Provide the [X, Y] coordinate of the cell's center where the given text is located.  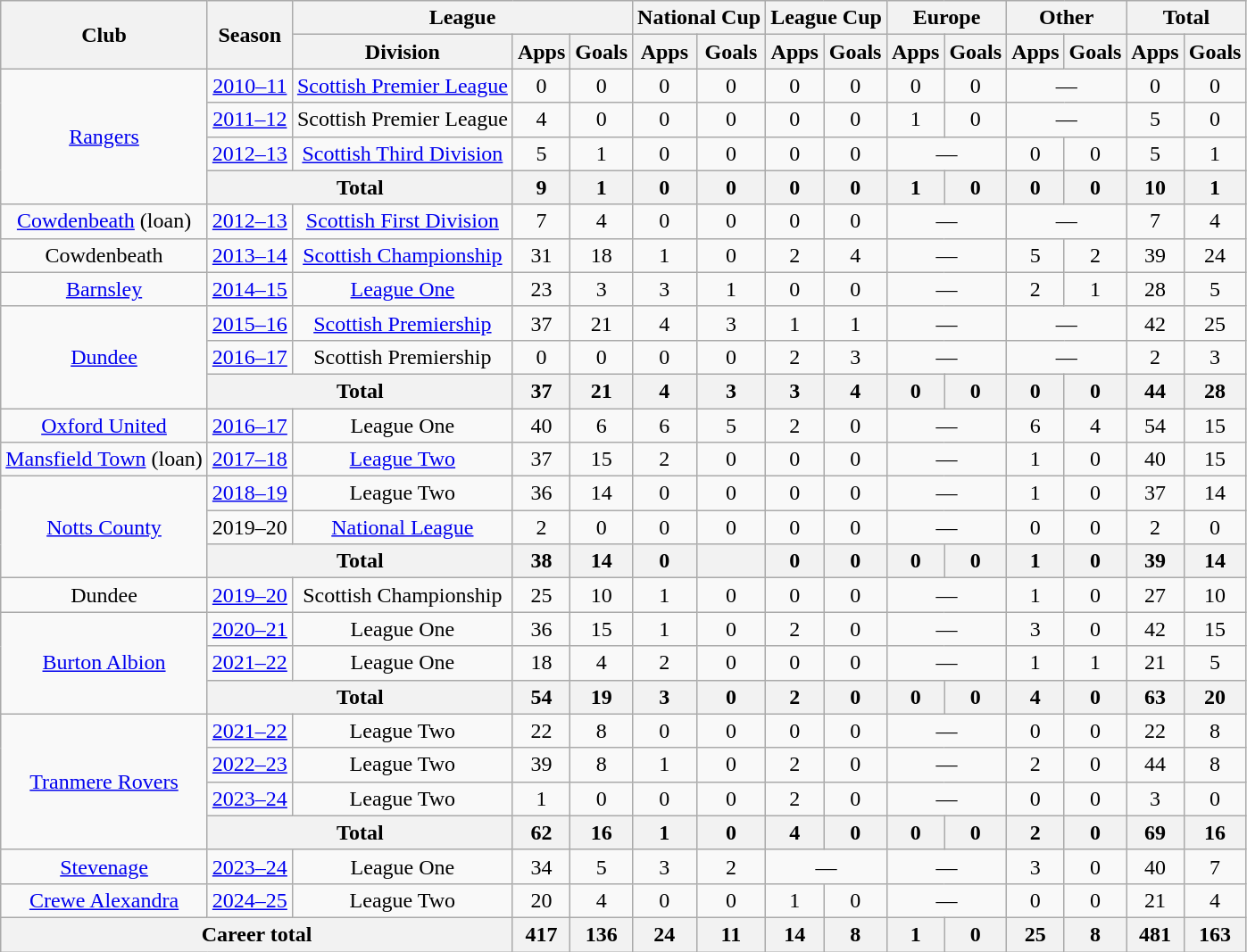
31 [541, 255]
163 [1215, 934]
19 [602, 697]
23 [541, 289]
Oxford United [104, 426]
38 [541, 561]
Cowdenbeath (loan) [104, 221]
Career total [257, 934]
Europe [946, 18]
Notts County [104, 527]
69 [1155, 832]
2018–19 [250, 493]
Mansfield Town (loan) [104, 459]
Division [402, 52]
27 [1155, 595]
Burton Albion [104, 663]
Barnsley [104, 289]
Season [250, 35]
Scottish Third Division [402, 153]
Rangers [104, 137]
481 [1155, 934]
11 [731, 934]
136 [602, 934]
63 [1155, 697]
34 [541, 866]
Crewe Alexandra [104, 900]
League Cup [827, 18]
2015–16 [250, 323]
Stevenage [104, 866]
Tranmere Rovers [104, 782]
2022–23 [250, 765]
Scottish First Division [402, 221]
2014–15 [250, 289]
National Cup [700, 18]
Other [1067, 18]
2013–14 [250, 255]
League [462, 18]
2017–18 [250, 459]
2011–12 [250, 120]
62 [541, 832]
9 [541, 187]
Cowdenbeath [104, 255]
2010–11 [250, 86]
2024–25 [250, 900]
Club [104, 35]
National League [402, 527]
2020–21 [250, 629]
417 [541, 934]
